Detect which cell encompasses the target text, then output its (x, y) center coordinate. 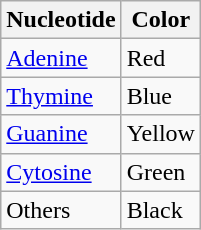
Red (160, 58)
Others (61, 210)
Cytosine (61, 172)
Yellow (160, 134)
Adenine (61, 58)
Color (160, 20)
Black (160, 210)
Thymine (61, 96)
Green (160, 172)
Nucleotide (61, 20)
Blue (160, 96)
Guanine (61, 134)
